For the text-containing cell, return its midpoint in (X, Y) coordinate format. 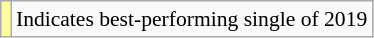
Indicates best-performing single of 2019 (192, 19)
